Scan for the cell matching the given text and deliver its (X, Y) coordinate at center. 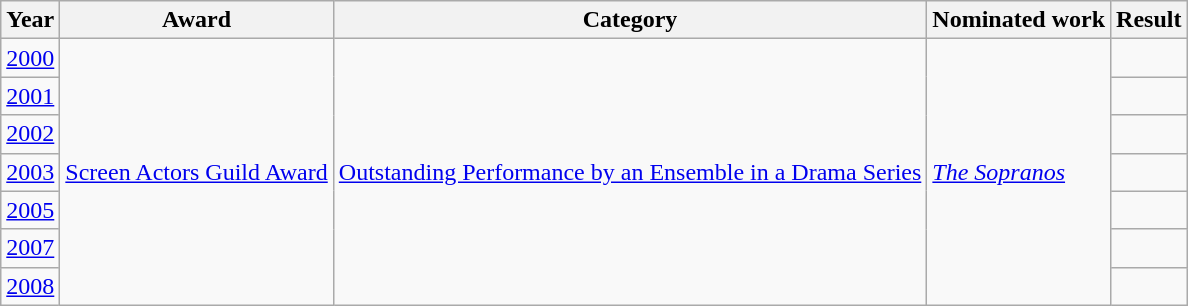
Outstanding Performance by an Ensemble in a Drama Series (630, 172)
Nominated work (1019, 20)
2002 (30, 134)
Year (30, 20)
Award (196, 20)
2008 (30, 286)
2003 (30, 172)
2000 (30, 58)
2001 (30, 96)
The Sopranos (1019, 172)
Result (1149, 20)
2007 (30, 248)
Screen Actors Guild Award (196, 172)
Category (630, 20)
2005 (30, 210)
